Identify which cell holds the provided text, then report its (X, Y) central coordinate. 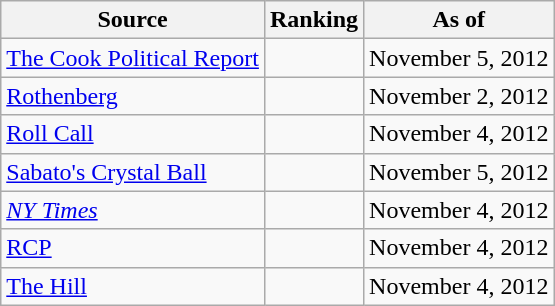
The Hill (133, 286)
Sabato's Crystal Ball (133, 172)
As of (459, 20)
NY Times (133, 210)
Source (133, 20)
November 2, 2012 (459, 96)
Ranking (314, 20)
Roll Call (133, 134)
Rothenberg (133, 96)
The Cook Political Report (133, 58)
RCP (133, 248)
